Scan for the cell matching the given text and deliver its (x, y) coordinate at center. 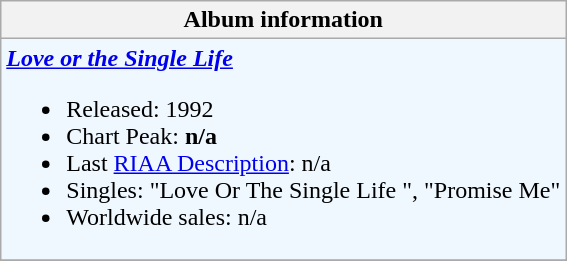
Album information (284, 20)
Love or the Single Life Released: 1992Chart Peak: n/aLast RIAA Description: n/aSingles: "Love Or The Single Life ", "Promise Me"Worldwide sales: n/a (284, 150)
